Search for the cell housing the specified text and yield its (x, y) center coordinate. 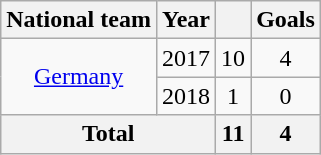
Germany (79, 77)
0 (286, 96)
Goals (286, 20)
National team (79, 20)
2018 (186, 96)
10 (234, 58)
2017 (186, 58)
11 (234, 134)
Total (108, 134)
1 (234, 96)
Year (186, 20)
